Provide the [x, y] coordinate of the cell's center where the given text is located.  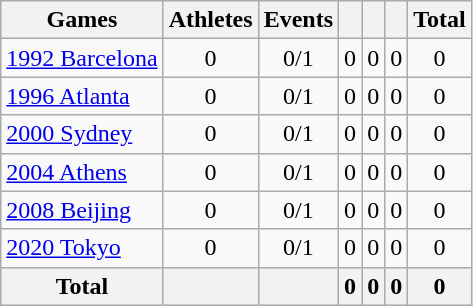
2000 Sydney [82, 134]
2008 Beijing [82, 210]
Events [298, 20]
Games [82, 20]
Athletes [210, 20]
2020 Tokyo [82, 248]
1992 Barcelona [82, 58]
1996 Atlanta [82, 96]
2004 Athens [82, 172]
